Pinpoint the cell where the given text exists, returning its [x, y] midpoint coordinate. 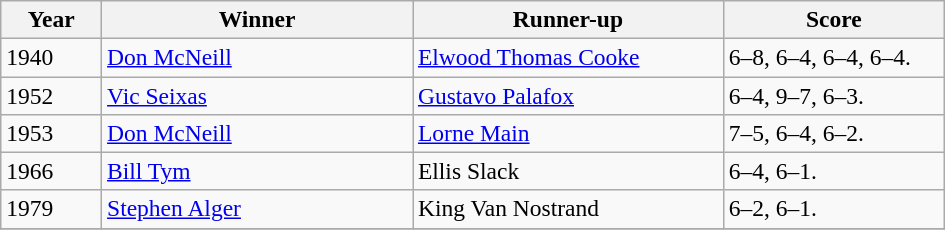
Elwood Thomas Cooke [568, 57]
Vic Seixas [258, 95]
1952 [52, 95]
Bill Tym [258, 171]
1940 [52, 57]
6–2, 6–1. [834, 209]
Ellis Slack [568, 171]
Gustavo Palafox [568, 95]
6–4, 9–7, 6–3. [834, 95]
1953 [52, 133]
Stephen Alger [258, 209]
King Van Nostrand [568, 209]
Winner [258, 19]
7–5, 6–4, 6–2. [834, 133]
Lorne Main [568, 133]
Runner-up [568, 19]
1979 [52, 209]
Score [834, 19]
1966 [52, 171]
Year [52, 19]
6–4, 6–1. [834, 171]
6–8, 6–4, 6–4, 6–4. [834, 57]
